Search for the cell housing the specified text and yield its (x, y) center coordinate. 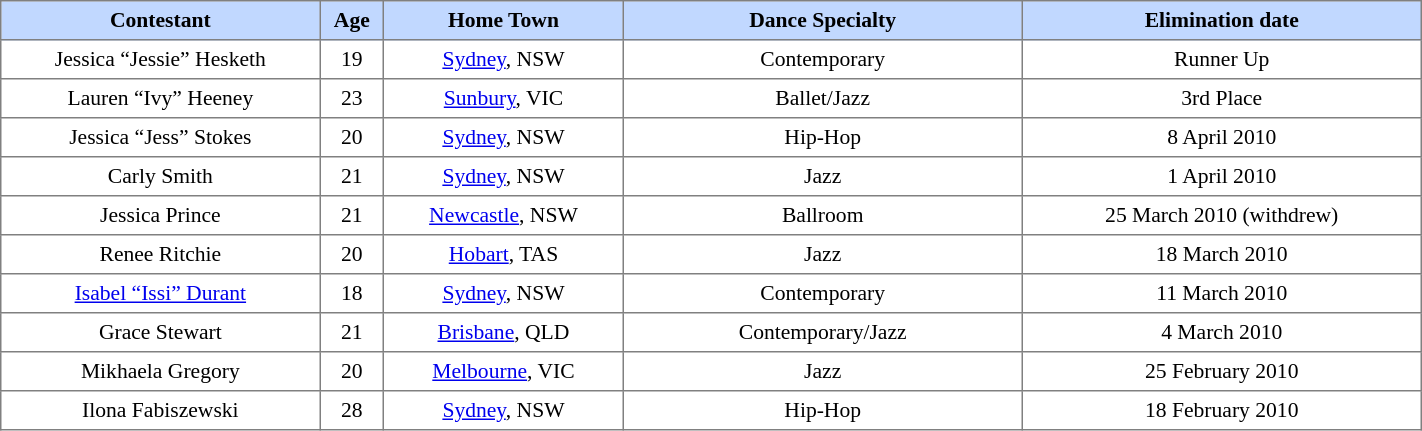
Melbourne, VIC (504, 372)
Jessica “Jess” Stokes (160, 138)
8 April 2010 (1222, 138)
19 (352, 60)
Carly Smith (160, 176)
Runner Up (1222, 60)
18 March 2010 (1222, 254)
Grace Stewart (160, 332)
Lauren “Ivy” Heeney (160, 98)
Dance Specialty (822, 20)
Ilona Fabiszewski (160, 410)
4 March 2010 (1222, 332)
Contemporary/Jazz (822, 332)
25 February 2010 (1222, 372)
Isabel “Issi” Durant (160, 294)
11 March 2010 (1222, 294)
Brisbane, QLD (504, 332)
Mikhaela Gregory (160, 372)
Newcastle, NSW (504, 216)
Sunbury, VIC (504, 98)
18 February 2010 (1222, 410)
Ballroom (822, 216)
28 (352, 410)
23 (352, 98)
25 March 2010 (withdrew) (1222, 216)
Jessica “Jessie” Hesketh (160, 60)
Age (352, 20)
Renee Ritchie (160, 254)
Home Town (504, 20)
3rd Place (1222, 98)
Elimination date (1222, 20)
Jessica Prince (160, 216)
1 April 2010 (1222, 176)
Ballet/Jazz (822, 98)
Hobart, TAS (504, 254)
18 (352, 294)
Contestant (160, 20)
